Pinpoint the cell where the given text exists, returning its (X, Y) midpoint coordinate. 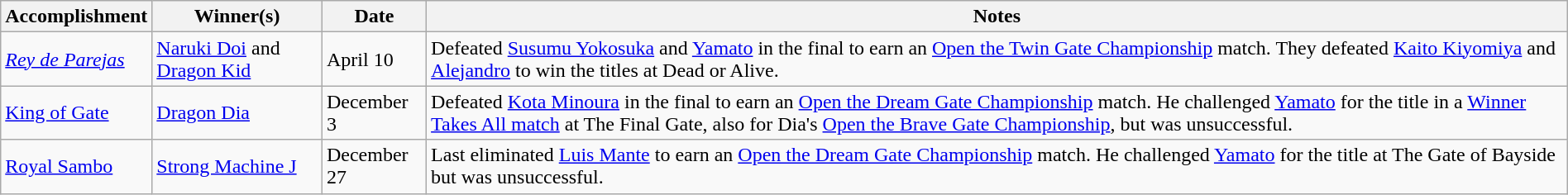
April 10 (374, 59)
Naruki Doi and Dragon Kid (237, 59)
Accomplishment (76, 17)
Winner(s) (237, 17)
King of Gate (76, 112)
December 27 (374, 167)
December 3 (374, 112)
Notes (997, 17)
Date (374, 17)
Dragon Dia (237, 112)
Strong Machine J (237, 167)
Rey de Parejas (76, 59)
Royal Sambo (76, 167)
